Identify which cell holds the provided text, then report its [x, y] central coordinate. 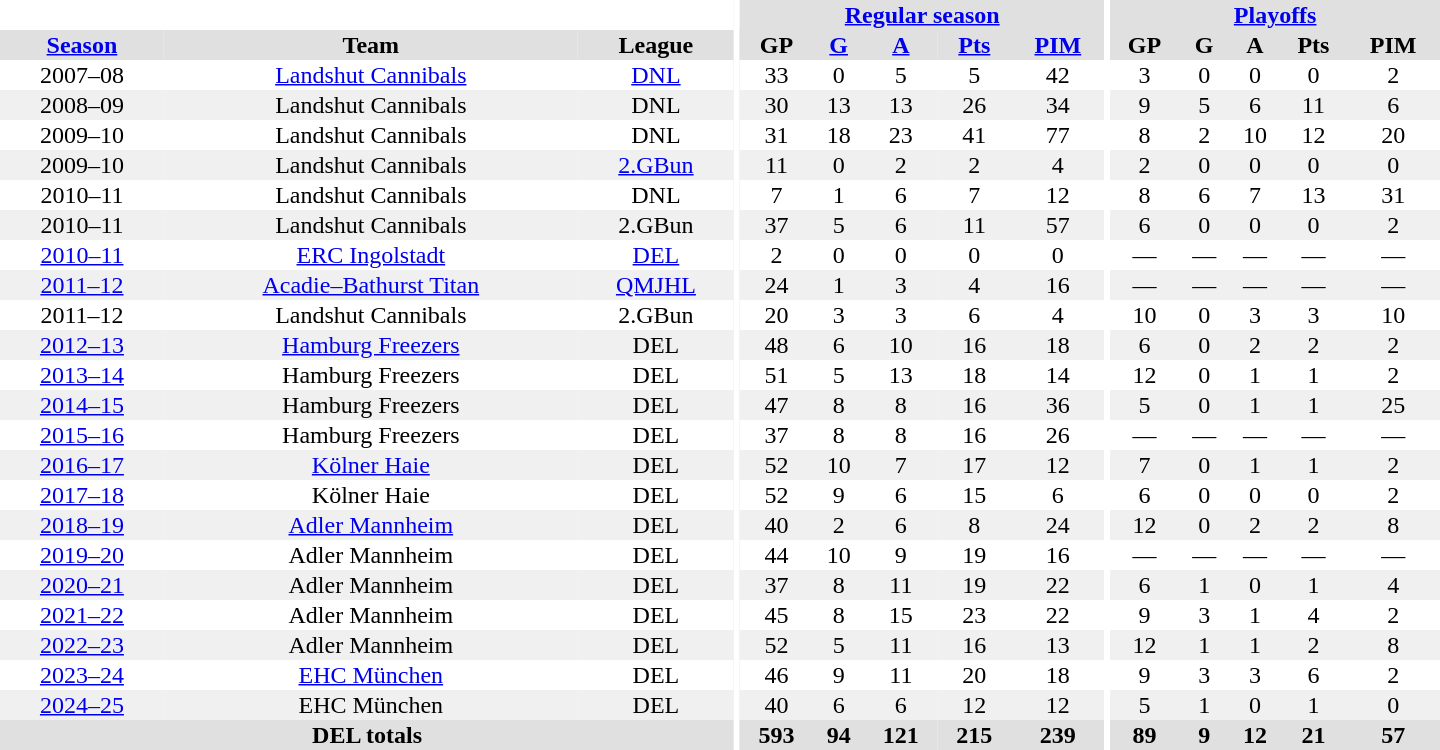
Team [371, 45]
30 [776, 105]
2014–15 [82, 405]
2012–13 [82, 345]
34 [1058, 105]
2019–20 [82, 555]
25 [1393, 405]
League [656, 45]
ERC Ingolstadt [371, 255]
46 [776, 675]
48 [776, 345]
21 [1313, 735]
2013–14 [82, 375]
2022–23 [82, 645]
89 [1144, 735]
239 [1058, 735]
94 [838, 735]
2020–21 [82, 585]
36 [1058, 405]
215 [974, 735]
2017–18 [82, 495]
DEL totals [367, 735]
17 [974, 465]
41 [974, 135]
2015–16 [82, 435]
Regular season [922, 15]
121 [900, 735]
33 [776, 75]
47 [776, 405]
593 [776, 735]
2023–24 [82, 675]
2021–22 [82, 615]
42 [1058, 75]
Playoffs [1275, 15]
44 [776, 555]
2008–09 [82, 105]
2024–25 [82, 705]
14 [1058, 375]
Season [82, 45]
51 [776, 375]
Acadie–Bathurst Titan [371, 285]
2016–17 [82, 465]
QMJHL [656, 285]
45 [776, 615]
2007–08 [82, 75]
2018–19 [82, 525]
77 [1058, 135]
